Locate the cell with the specified text and output its [X, Y] center coordinate. 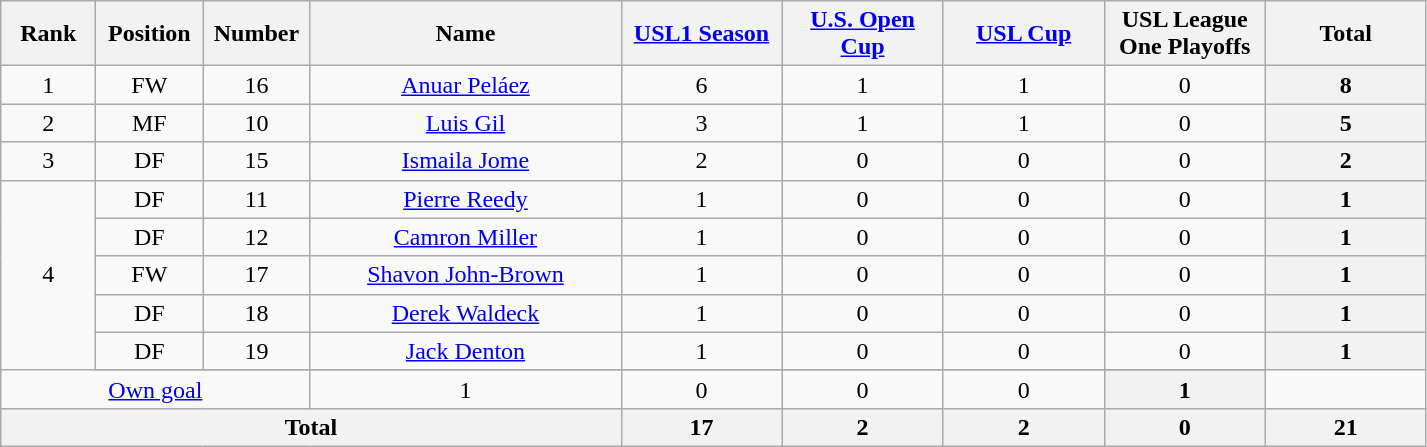
Luis Gil [466, 123]
Position [150, 34]
Camron Miller [466, 237]
U.S. Open Cup [862, 34]
16 [256, 85]
19 [256, 351]
6 [702, 85]
Rank [48, 34]
5 [1346, 123]
11 [256, 199]
Shavon John-Brown [466, 275]
15 [256, 161]
Anuar Peláez [466, 85]
USL1 Season [702, 34]
18 [256, 313]
12 [256, 237]
Pierre Reedy [466, 199]
USL League One Playoffs [1184, 34]
USL Cup [1024, 34]
21 [1346, 427]
Name [466, 34]
Ismaila Jome [466, 161]
10 [256, 123]
Own goal [156, 389]
4 [48, 275]
Number [256, 34]
8 [1346, 85]
Jack Denton [466, 351]
MF [150, 123]
Derek Waldeck [466, 313]
